Return (x, y) of the center of cell containing provided text 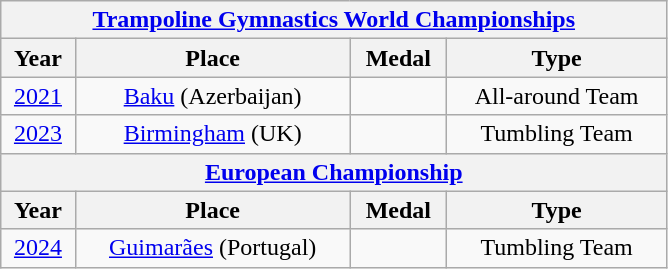
2021 (38, 96)
2023 (38, 134)
Trampoline Gymnastics World Championships (334, 20)
European Championship (334, 172)
Baku (Azerbaijan) (212, 96)
Birmingham (UK) (212, 134)
All-around Team (556, 96)
Guimarães (Portugal) (212, 248)
2024 (38, 248)
